Detect which cell encompasses the target text, then output its [X, Y] center coordinate. 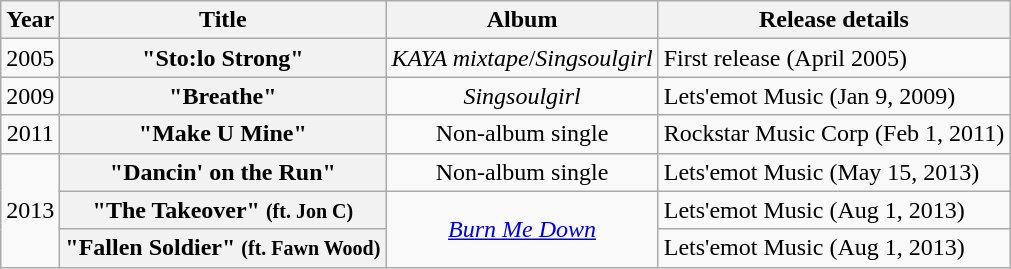
First release (April 2005) [834, 58]
Year [30, 20]
"The Takeover" (ft. Jon C) [223, 210]
2005 [30, 58]
Burn Me Down [522, 229]
2009 [30, 96]
KAYA mixtape/Singsoulgirl [522, 58]
Lets'emot Music (Jan 9, 2009) [834, 96]
Release details [834, 20]
2013 [30, 210]
"Fallen Soldier" (ft. Fawn Wood) [223, 248]
Album [522, 20]
"Make U Mine" [223, 134]
"Sto:lo Strong" [223, 58]
2011 [30, 134]
Rockstar Music Corp (Feb 1, 2011) [834, 134]
"Breathe" [223, 96]
Singsoulgirl [522, 96]
"Dancin' on the Run" [223, 172]
Title [223, 20]
Lets'emot Music (May 15, 2013) [834, 172]
